Search for the cell housing the specified text and yield its (x, y) center coordinate. 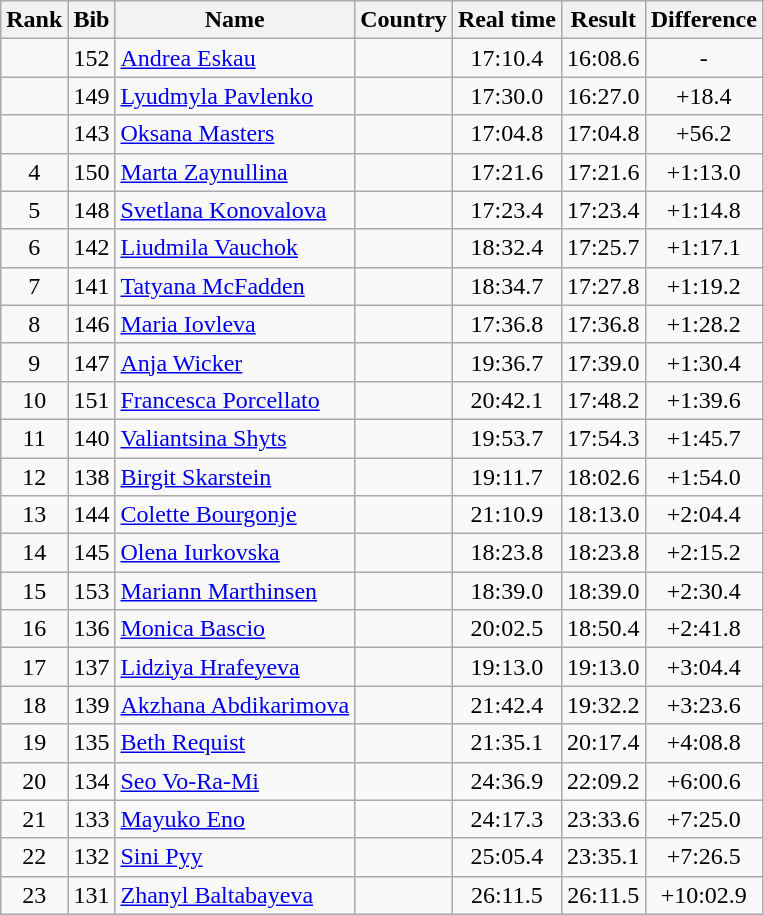
142 (92, 248)
Svetlana Konovalova (235, 210)
Anja Wicker (235, 362)
17:39.0 (603, 362)
16:08.6 (603, 58)
+3:04.4 (704, 667)
19:53.7 (506, 438)
Rank (34, 20)
Colette Bourgonje (235, 515)
+6:00.6 (704, 781)
Maria Iovleva (235, 324)
21:10.9 (506, 515)
Zhanyl Baltabayeva (235, 895)
25:05.4 (506, 857)
20 (34, 781)
Francesca Porcellato (235, 400)
Sini Pyy (235, 857)
+10:02.9 (704, 895)
151 (92, 400)
18:32.4 (506, 248)
22:09.2 (603, 781)
Monica Bascio (235, 629)
+1:45.7 (704, 438)
Lidziya Hrafeyeva (235, 667)
16:27.0 (603, 96)
+1:30.4 (704, 362)
Bib (92, 20)
17:10.4 (506, 58)
18:02.6 (603, 477)
+2:41.8 (704, 629)
Result (603, 20)
Difference (704, 20)
Birgit Skarstein (235, 477)
20:42.1 (506, 400)
150 (92, 172)
15 (34, 591)
+1:17.1 (704, 248)
+2:04.4 (704, 515)
8 (34, 324)
21:35.1 (506, 743)
14 (34, 553)
Lyudmyla Pavlenko (235, 96)
17:54.3 (603, 438)
153 (92, 591)
18 (34, 705)
134 (92, 781)
- (704, 58)
131 (92, 895)
140 (92, 438)
17:25.7 (603, 248)
Real time (506, 20)
16 (34, 629)
12 (34, 477)
24:36.9 (506, 781)
18:34.7 (506, 286)
Seo Vo-Ra-Mi (235, 781)
17:48.2 (603, 400)
148 (92, 210)
135 (92, 743)
137 (92, 667)
6 (34, 248)
5 (34, 210)
Name (235, 20)
143 (92, 134)
21:42.4 (506, 705)
7 (34, 286)
17:27.8 (603, 286)
Marta Zaynullina (235, 172)
10 (34, 400)
18:50.4 (603, 629)
+1:28.2 (704, 324)
138 (92, 477)
+2:15.2 (704, 553)
19 (34, 743)
+56.2 (704, 134)
17:30.0 (506, 96)
19:36.7 (506, 362)
+1:19.2 (704, 286)
+18.4 (704, 96)
+2:30.4 (704, 591)
11 (34, 438)
Mayuko Eno (235, 819)
+4:08.8 (704, 743)
19:11.7 (506, 477)
+7:25.0 (704, 819)
147 (92, 362)
+1:13.0 (704, 172)
149 (92, 96)
Oksana Masters (235, 134)
Country (404, 20)
23 (34, 895)
4 (34, 172)
Mariann Marthinsen (235, 591)
132 (92, 857)
+1:39.6 (704, 400)
Beth Requist (235, 743)
13 (34, 515)
144 (92, 515)
19:32.2 (603, 705)
20:17.4 (603, 743)
Tatyana McFadden (235, 286)
18:13.0 (603, 515)
22 (34, 857)
146 (92, 324)
23:33.6 (603, 819)
+1:54.0 (704, 477)
145 (92, 553)
141 (92, 286)
20:02.5 (506, 629)
Valiantsina Shyts (235, 438)
136 (92, 629)
+7:26.5 (704, 857)
9 (34, 362)
139 (92, 705)
Andrea Eskau (235, 58)
23:35.1 (603, 857)
Olena Iurkovska (235, 553)
+3:23.6 (704, 705)
17 (34, 667)
Liudmila Vauchok (235, 248)
152 (92, 58)
Akzhana Abdikarimova (235, 705)
133 (92, 819)
24:17.3 (506, 819)
+1:14.8 (704, 210)
21 (34, 819)
